Search for the cell housing the specified text and yield its [x, y] center coordinate. 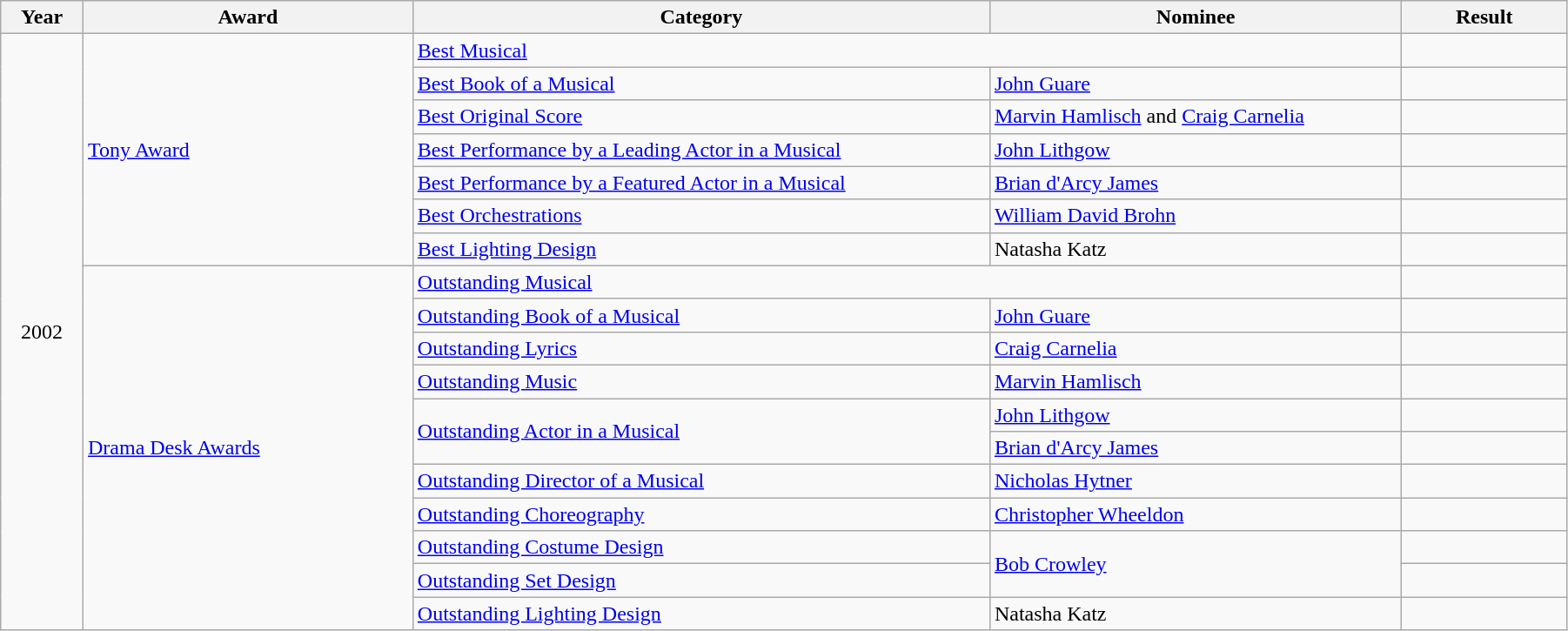
Christopher Wheeldon [1196, 514]
Best Performance by a Featured Actor in a Musical [701, 183]
Best Orchestrations [701, 216]
Drama Desk Awards [247, 447]
Craig Carnelia [1196, 348]
William David Brohn [1196, 216]
Nominee [1196, 17]
Outstanding Costume Design [701, 547]
Outstanding Lighting Design [701, 614]
Bob Crowley [1196, 564]
Outstanding Lyrics [701, 348]
2002 [42, 332]
Category [701, 17]
Outstanding Music [701, 381]
Outstanding Actor in a Musical [701, 432]
Best Book of a Musical [701, 84]
Best Performance by a Leading Actor in a Musical [701, 150]
Tony Award [247, 150]
Best Lighting Design [701, 249]
Award [247, 17]
Best Original Score [701, 117]
Outstanding Choreography [701, 514]
Year [42, 17]
Best Musical [907, 50]
Marvin Hamlisch and Craig Carnelia [1196, 117]
Nicholas Hytner [1196, 481]
Outstanding Musical [907, 282]
Outstanding Book of a Musical [701, 315]
Result [1484, 17]
Outstanding Set Design [701, 581]
Outstanding Director of a Musical [701, 481]
Marvin Hamlisch [1196, 381]
